For the text-containing cell, return its midpoint in [x, y] coordinate format. 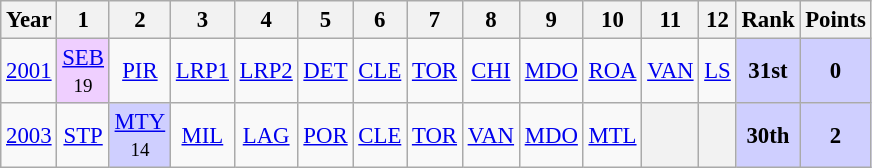
5 [326, 20]
POR [326, 136]
11 [670, 20]
8 [490, 20]
6 [380, 20]
PIR [140, 72]
30th [768, 136]
SEB19 [83, 72]
12 [718, 20]
MTY14 [140, 136]
10 [612, 20]
MTL [612, 136]
DET [326, 72]
1 [83, 20]
MIL [203, 136]
9 [551, 20]
LRP1 [203, 72]
ROA [612, 72]
2003 [29, 136]
CHI [490, 72]
LRP2 [266, 72]
LAG [266, 136]
Points [836, 20]
2001 [29, 72]
31st [768, 72]
3 [203, 20]
4 [266, 20]
Year [29, 20]
STP [83, 136]
Rank [768, 20]
LS [718, 72]
0 [836, 72]
7 [435, 20]
